Return the (X, Y) coordinate for the center point of the cell that contains the specified text.  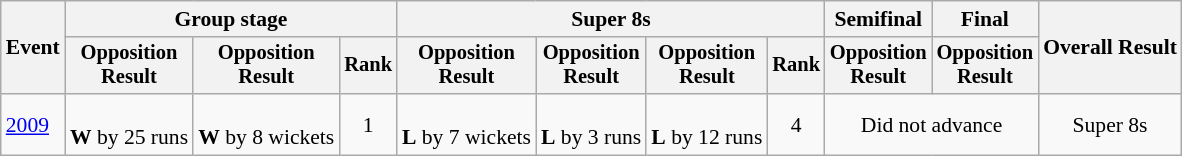
L by 7 wickets (466, 124)
Group stage (231, 19)
L by 3 runs (591, 124)
2009 (33, 124)
W by 25 runs (129, 124)
L by 12 runs (706, 124)
Did not advance (932, 124)
Overall Result (1110, 48)
1 (368, 124)
W by 8 wickets (266, 124)
4 (796, 124)
Semifinal (878, 19)
Event (33, 48)
Final (986, 19)
